Detect which cell encompasses the target text, then output its (X, Y) center coordinate. 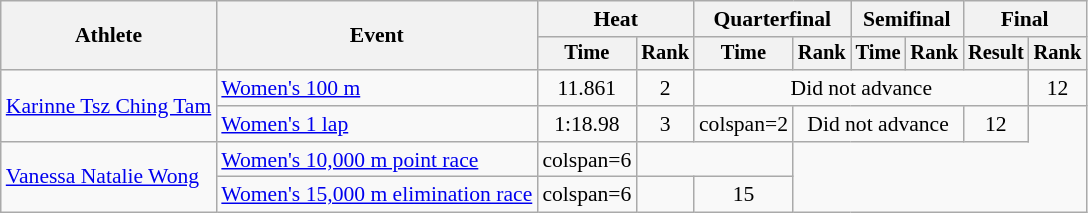
Women's 10,000 m point race (376, 160)
Karinne Tsz Ching Tam (109, 106)
Women's 100 m (376, 88)
15 (744, 195)
Women's 1 lap (376, 124)
Semifinal (907, 19)
Athlete (109, 36)
Result (996, 54)
Heat (616, 19)
3 (665, 124)
1:18.98 (586, 124)
colspan=2 (744, 124)
11.861 (586, 88)
Final (1024, 19)
Women's 15,000 m elimination race (376, 195)
2 (665, 88)
Vanessa Natalie Wong (109, 178)
Quarterfinal (772, 19)
Event (376, 36)
